From the cell containing the given text, extract its center point as (x, y) coordinate. 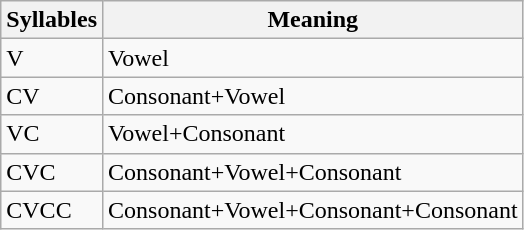
Consonant+Vowel (314, 96)
Meaning (314, 20)
V (52, 58)
CVC (52, 172)
Consonant+Vowel+Consonant+Consonant (314, 210)
Syllables (52, 20)
Vowel (314, 58)
Vowel+Consonant (314, 134)
CVCC (52, 210)
Consonant+Vowel+Consonant (314, 172)
VC (52, 134)
CV (52, 96)
